Output the (X, Y) coordinate of the center of the cell containing the given text.  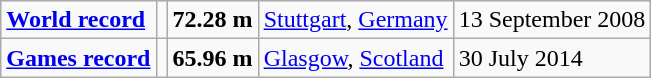
Games record (78, 58)
Stuttgart, Germany (356, 20)
13 September 2008 (552, 20)
Glasgow, Scotland (356, 58)
72.28 m (212, 20)
World record (78, 20)
65.96 m (212, 58)
30 July 2014 (552, 58)
